Search for the cell housing the specified text and yield its (X, Y) center coordinate. 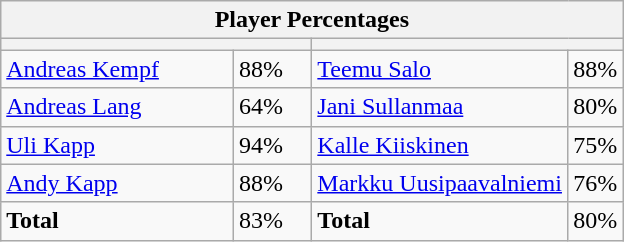
76% (596, 183)
Teemu Salo (440, 69)
Kalle Kiiskinen (440, 145)
Player Percentages (312, 20)
83% (273, 221)
Andy Kapp (118, 183)
Uli Kapp (118, 145)
Markku Uusipaavalniemi (440, 183)
75% (596, 145)
Andreas Kempf (118, 69)
Jani Sullanmaa (440, 107)
Andreas Lang (118, 107)
64% (273, 107)
94% (273, 145)
